Determine the [x, y] coordinate at the center of the cell enclosing the given text.  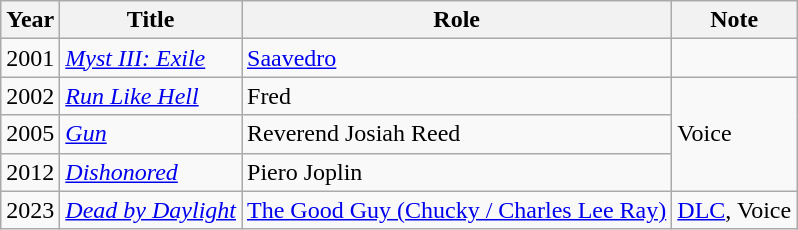
Dead by Daylight [151, 210]
Piero Joplin [457, 172]
2005 [30, 134]
Myst III: Exile [151, 58]
2001 [30, 58]
Year [30, 20]
2012 [30, 172]
Role [457, 20]
Voice [734, 134]
The Good Guy (Chucky / Charles Lee Ray) [457, 210]
Run Like Hell [151, 96]
Reverend Josiah Reed [457, 134]
Gun [151, 134]
Saavedro [457, 58]
Fred [457, 96]
2002 [30, 96]
DLC, Voice [734, 210]
Title [151, 20]
2023 [30, 210]
Dishonored [151, 172]
Note [734, 20]
